Extract the [X, Y] coordinate from the center of the cell holding the provided text.  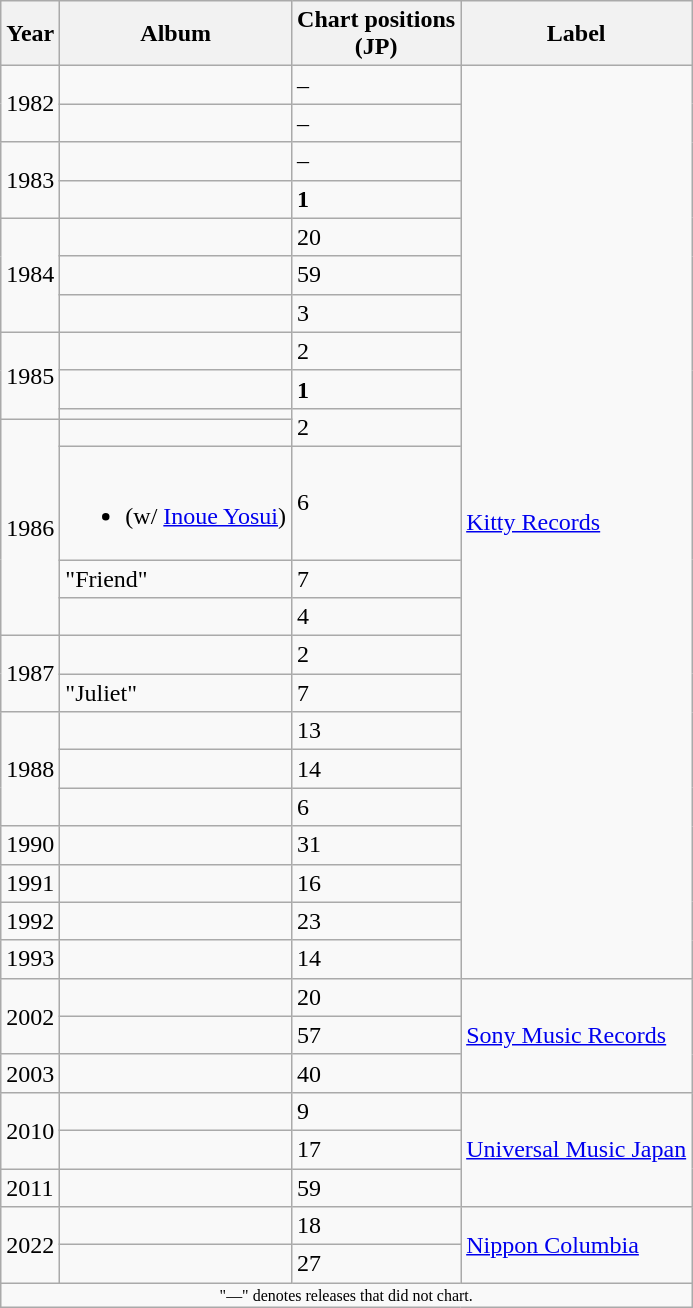
2002 [30, 1016]
"Juliet" [176, 693]
Album [176, 34]
1984 [30, 275]
1985 [30, 376]
9 [376, 1111]
Universal Music Japan [576, 1149]
1991 [30, 883]
1992 [30, 921]
3 [376, 313]
1983 [30, 180]
1988 [30, 769]
Year [30, 34]
Sony Music Records [576, 1035]
57 [376, 1035]
1986 [30, 527]
17 [376, 1149]
1993 [30, 959]
(w/ Inoue Yosui) [176, 502]
2022 [30, 1245]
"Friend" [176, 579]
40 [376, 1073]
2011 [30, 1187]
2010 [30, 1130]
31 [376, 845]
13 [376, 731]
"—" denotes releases that did not chart. [346, 1295]
1987 [30, 674]
1990 [30, 845]
4 [376, 617]
18 [376, 1226]
Nippon Columbia [576, 1245]
27 [376, 1264]
23 [376, 921]
16 [376, 883]
Kitty Records [576, 522]
Label [576, 34]
Chart positions(JP) [376, 34]
1982 [30, 104]
2003 [30, 1073]
